From the cell containing the given text, extract its center point as [x, y] coordinate. 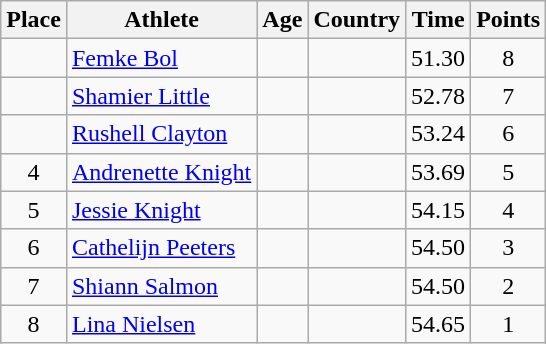
Time [438, 20]
Age [282, 20]
Points [508, 20]
Country [357, 20]
1 [508, 324]
Jessie Knight [161, 210]
53.24 [438, 134]
53.69 [438, 172]
Cathelijn Peeters [161, 248]
Shamier Little [161, 96]
Femke Bol [161, 58]
Place [34, 20]
54.15 [438, 210]
Athlete [161, 20]
2 [508, 286]
Andrenette Knight [161, 172]
54.65 [438, 324]
51.30 [438, 58]
52.78 [438, 96]
Rushell Clayton [161, 134]
Shiann Salmon [161, 286]
Lina Nielsen [161, 324]
3 [508, 248]
